Pinpoint the cell where the given text exists, returning its [X, Y] midpoint coordinate. 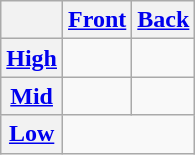
Low [32, 134]
Mid [32, 96]
Back [164, 20]
High [32, 58]
Front [98, 20]
